Capture the cell that displays the provided text and extract its [X, Y] central coordinate. 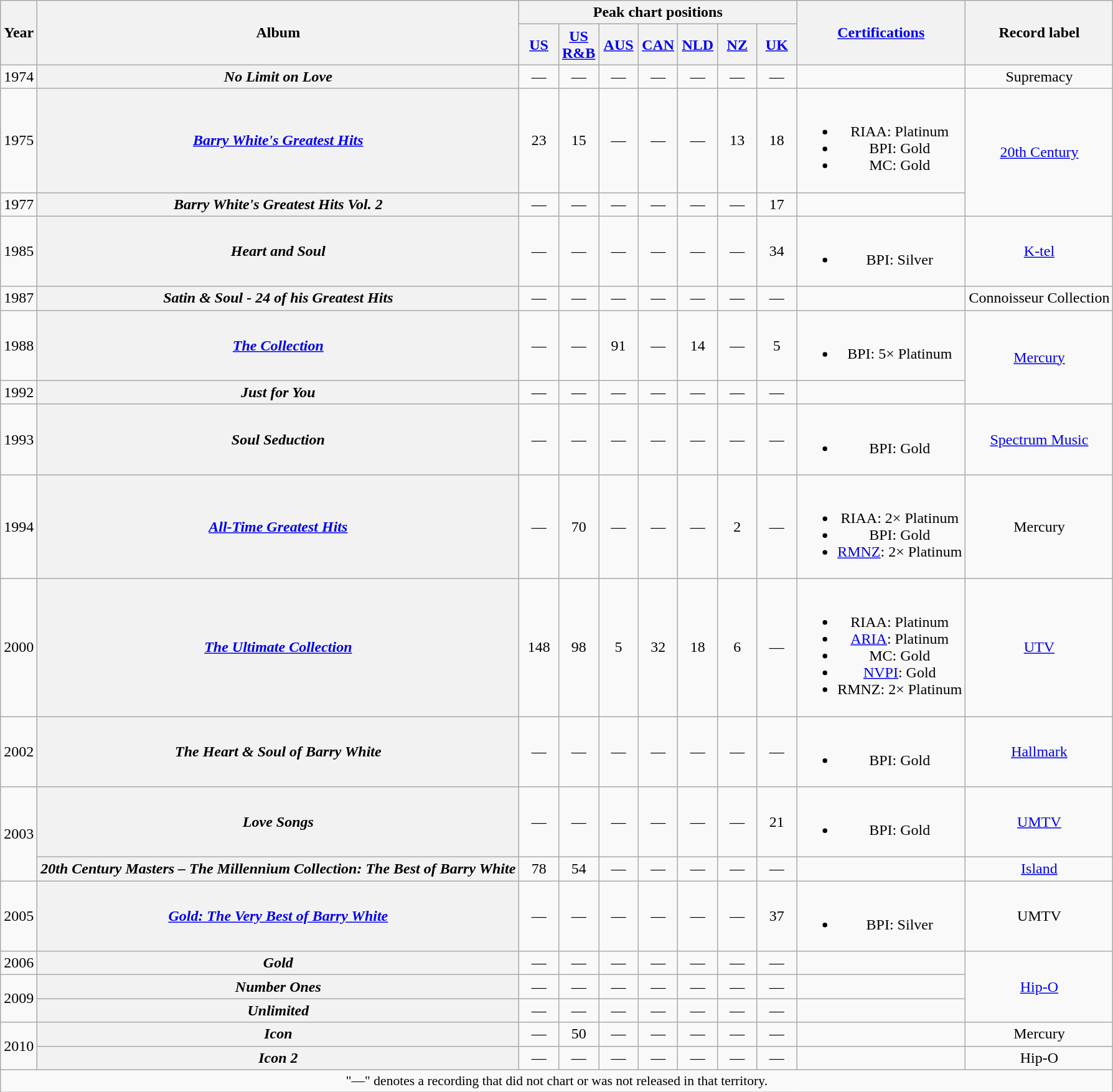
1987 [19, 298]
50 [578, 1034]
1977 [19, 204]
2 [738, 527]
17 [777, 204]
13 [738, 141]
2003 [19, 834]
70 [578, 527]
Soul Seduction [278, 440]
1994 [19, 527]
1988 [19, 345]
Number Ones [278, 987]
USR&B [578, 45]
23 [539, 141]
1993 [19, 440]
1992 [19, 392]
2010 [19, 1046]
Heart and Soul [278, 252]
The Ultimate Collection [278, 647]
2000 [19, 647]
1975 [19, 141]
K-tel [1040, 252]
78 [539, 869]
Barry White's Greatest Hits Vol. 2 [278, 204]
UTV [1040, 647]
32 [658, 647]
CAN [658, 45]
US [539, 45]
RIAA: PlatinumBPI: GoldMC: Gold [881, 141]
Supremacy [1040, 77]
Just for You [278, 392]
1974 [19, 77]
21 [777, 822]
"—" denotes a recording that did not chart or was not released in that territory. [556, 1081]
1985 [19, 252]
2005 [19, 916]
2006 [19, 963]
BPI: 5× Platinum [881, 345]
RIAA: 2× PlatinumBPI: GoldRMNZ: 2× Platinum [881, 527]
Album [278, 32]
54 [578, 869]
Icon 2 [278, 1058]
NLD [698, 45]
34 [777, 252]
Year [19, 32]
2009 [19, 999]
Island [1040, 869]
No Limit on Love [278, 77]
NZ [738, 45]
Gold [278, 963]
20th Century Masters – The Millennium Collection: The Best of Barry White [278, 869]
Peak chart positions [658, 12]
2002 [19, 751]
148 [539, 647]
AUS [619, 45]
Unlimited [278, 1010]
Love Songs [278, 822]
20th Century [1040, 152]
Spectrum Music [1040, 440]
98 [578, 647]
The Collection [278, 345]
14 [698, 345]
6 [738, 647]
Connoisseur Collection [1040, 298]
Icon [278, 1034]
Certifications [881, 32]
UK [777, 45]
37 [777, 916]
Gold: The Very Best of Barry White [278, 916]
Hallmark [1040, 751]
15 [578, 141]
Barry White's Greatest Hits [278, 141]
All-Time Greatest Hits [278, 527]
The Heart & Soul of Barry White [278, 751]
Satin & Soul - 24 of his Greatest Hits [278, 298]
91 [619, 345]
RIAA: PlatinumARIA: PlatinumMC: GoldNVPI: GoldRMNZ: 2× Platinum [881, 647]
Record label [1040, 32]
